Identify which cell holds the provided text, then report its (x, y) central coordinate. 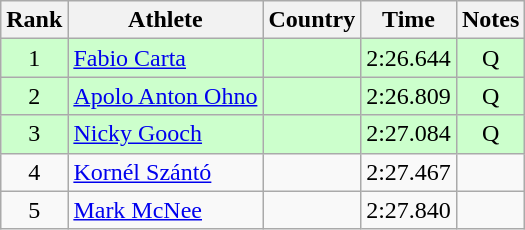
2:27.840 (409, 210)
Apolo Anton Ohno (166, 96)
1 (34, 58)
Athlete (166, 20)
Mark McNee (166, 210)
5 (34, 210)
Time (409, 20)
3 (34, 134)
2:27.467 (409, 172)
2 (34, 96)
Fabio Carta (166, 58)
Kornél Szántó (166, 172)
Nicky Gooch (166, 134)
Country (312, 20)
2:26.644 (409, 58)
Rank (34, 20)
2:27.084 (409, 134)
4 (34, 172)
2:26.809 (409, 96)
Notes (490, 20)
